From the cell containing the given text, extract its center point as (x, y) coordinate. 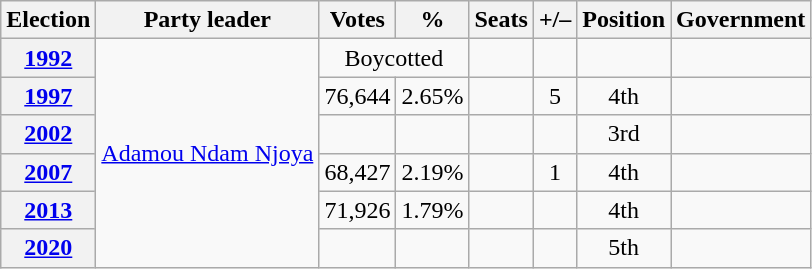
1 (554, 172)
1.79% (432, 210)
2020 (48, 248)
2.19% (432, 172)
Boycotted (394, 58)
5th (624, 248)
Party leader (208, 20)
2002 (48, 134)
1997 (48, 96)
2013 (48, 210)
3rd (624, 134)
2007 (48, 172)
71,926 (358, 210)
Seats (501, 20)
76,644 (358, 96)
68,427 (358, 172)
Votes (358, 20)
% (432, 20)
Election (48, 20)
1992 (48, 58)
Position (624, 20)
+/– (554, 20)
Adamou Ndam Njoya (208, 153)
5 (554, 96)
Government (741, 20)
2.65% (432, 96)
